Provide the (x, y) coordinate of the cell's center where the given text is located.  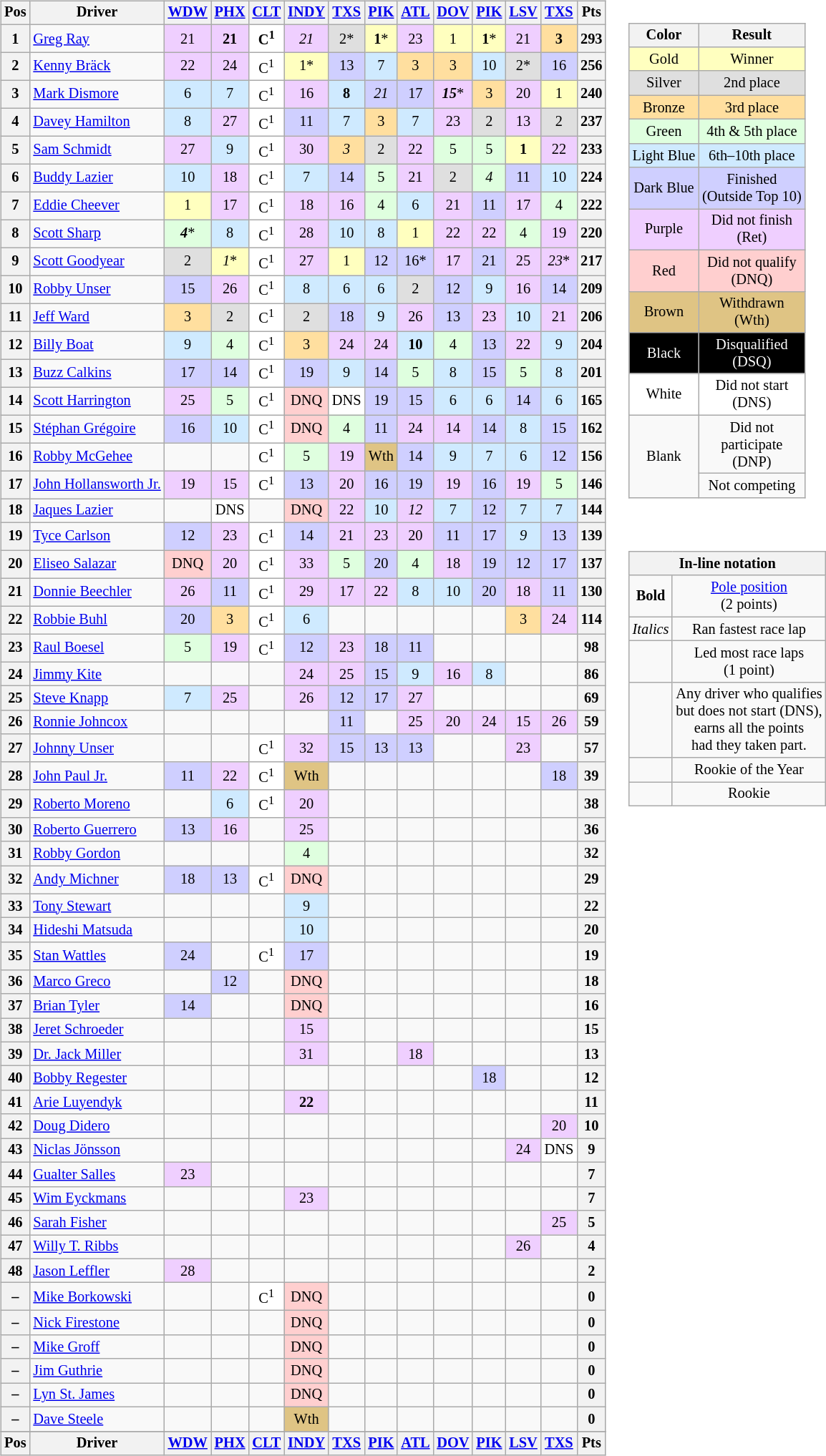
Bobby Regester (97, 1078)
Billy Boat (97, 345)
Kenny Bräck (97, 66)
Green (664, 132)
220 (591, 233)
Black (664, 353)
Johnny Unser (97, 748)
Hideshi Matsuda (97, 930)
Gold (664, 59)
Steve Knapp (97, 698)
Any driver who qualifiesbut does not start (DNS),earns all the pointshad they taken part. (749, 720)
Withdrawn(Wth) (752, 312)
57 (591, 748)
Dave Steele (97, 1419)
Lyn St. James (97, 1395)
35 (15, 956)
201 (591, 373)
37 (15, 1006)
217 (591, 262)
Rookie of the Year (749, 770)
Nick Firestone (97, 1323)
23* (559, 262)
Marco Greco (97, 982)
Gualter Salles (97, 1175)
Greg Ray (97, 39)
Ronnie Johncox (97, 722)
Tony Stewart (97, 906)
Did notparticipate(DNP) (752, 444)
Blank (664, 456)
98 (591, 648)
240 (591, 94)
293 (591, 39)
48 (15, 1271)
3rd place (752, 107)
Doug Didero (97, 1126)
69 (591, 698)
Silver (664, 83)
Rookie (749, 794)
Jeret Schroeder (97, 1030)
John Paul Jr. (97, 776)
John Hollansworth Jr. (97, 485)
162 (591, 429)
Roberto Guerrero (97, 830)
47 (15, 1247)
Stan Wattles (97, 956)
Eddie Cheever (97, 206)
Mark Dismore (97, 94)
204 (591, 345)
Light Blue (664, 155)
114 (591, 620)
Did not start(DNS) (752, 394)
144 (591, 510)
4th & 5th place (752, 132)
41 (15, 1103)
46 (15, 1223)
Finished(Outside Top 10) (752, 188)
224 (591, 177)
Willy T. Ribbs (97, 1247)
Robby Unser (97, 289)
209 (591, 289)
2nd place (752, 83)
Brown (664, 312)
44 (15, 1175)
256 (591, 66)
Dark Blue (664, 188)
Andy Michner (97, 880)
Robby Gordon (97, 854)
Bold (651, 596)
Donnie Beechler (97, 592)
Jimmy Kite (97, 674)
Eliseo Salazar (97, 564)
Jeff Ward (97, 318)
165 (591, 401)
Robby McGehee (97, 456)
Jim Guthrie (97, 1371)
15* (452, 94)
Davey Hamilton (97, 122)
40 (15, 1078)
146 (591, 485)
Not competing (752, 486)
237 (591, 122)
Scott Goodyear (97, 262)
Result (752, 35)
Sam Schmidt (97, 150)
White (664, 394)
Stéphan Grégoire (97, 429)
Red (664, 270)
Color (664, 35)
Italics (651, 629)
86 (591, 674)
137 (591, 564)
Pole position(2 points) (749, 596)
Mike Groff (97, 1347)
Winner (752, 59)
Sarah Fisher (97, 1223)
Roberto Moreno (97, 804)
222 (591, 206)
Brian Tyler (97, 1006)
16* (415, 262)
139 (591, 537)
Scott Harrington (97, 401)
Did not qualify(DNQ) (752, 270)
59 (591, 722)
45 (15, 1198)
In-line notation (727, 564)
Wim Eyckmans (97, 1198)
130 (591, 592)
233 (591, 150)
34 (15, 930)
Jason Leffler (97, 1271)
Mike Borkowski (97, 1296)
Arie Luyendyk (97, 1103)
Led most race laps(1 point) (749, 662)
43 (15, 1150)
Ran fastest race lap (749, 629)
Dr. Jack Miller (97, 1054)
Buddy Lazier (97, 177)
Disqualified(DSQ) (752, 353)
Bronze (664, 107)
Buzz Calkins (97, 373)
Jaques Lazier (97, 510)
Did not finish(Ret) (752, 230)
4* (188, 233)
42 (15, 1126)
Niclas Jönsson (97, 1150)
156 (591, 456)
Tyce Carlson (97, 537)
Scott Sharp (97, 233)
Robbie Buhl (97, 620)
Raul Boesel (97, 648)
206 (591, 318)
6th–10th place (752, 155)
Purple (664, 230)
